Scan for the cell matching the given text and deliver its [X, Y] coordinate at center. 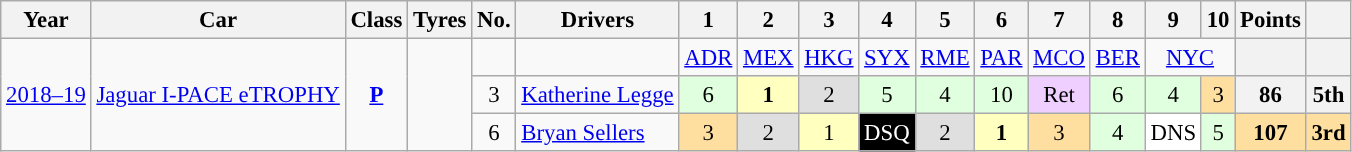
BER [1118, 58]
PAR [1002, 58]
Jaguar I-PACE eTROPHY [218, 96]
86 [1270, 95]
No. [494, 20]
Drivers [598, 20]
NYC [1190, 58]
9 [1173, 20]
Katherine Legge [598, 95]
ADR [708, 58]
Bryan Sellers [598, 133]
MEX [768, 58]
Ret [1060, 95]
Points [1270, 20]
8 [1118, 20]
Year [46, 20]
HKG [829, 58]
MCO [1060, 58]
DSQ [887, 133]
5th [1328, 95]
Class [376, 20]
2018–19 [46, 96]
SYX [887, 58]
3rd [1328, 133]
P [376, 96]
DNS [1173, 133]
Car [218, 20]
RME [945, 58]
Tyres [440, 20]
7 [1060, 20]
107 [1270, 133]
